Search for the cell housing the specified text and yield its (X, Y) center coordinate. 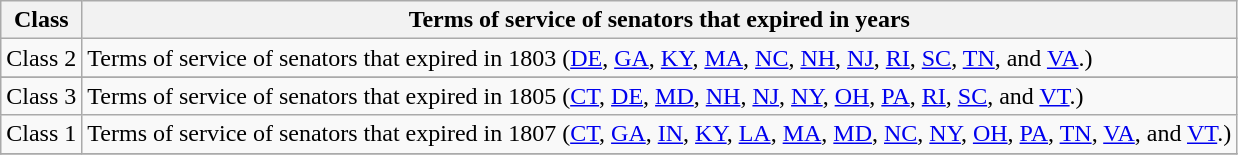
Terms of service of senators that expired in 1807 (CT, GA, IN, KY, LA, MA, MD, NC, NY, OH, PA, TN, VA, and VT.) (660, 134)
Terms of service of senators that expired in years (660, 20)
Class (42, 20)
Class 2 (42, 58)
Class 3 (42, 96)
Terms of service of senators that expired in 1803 (DE, GA, KY, MA, NC, NH, NJ, RI, SC, TN, and VA.) (660, 58)
Class 1 (42, 134)
Terms of service of senators that expired in 1805 (CT, DE, MD, NH, NJ, NY, OH, PA, RI, SC, and VT.) (660, 96)
